Determine the [x, y] coordinate at the center of the cell enclosing the given text.  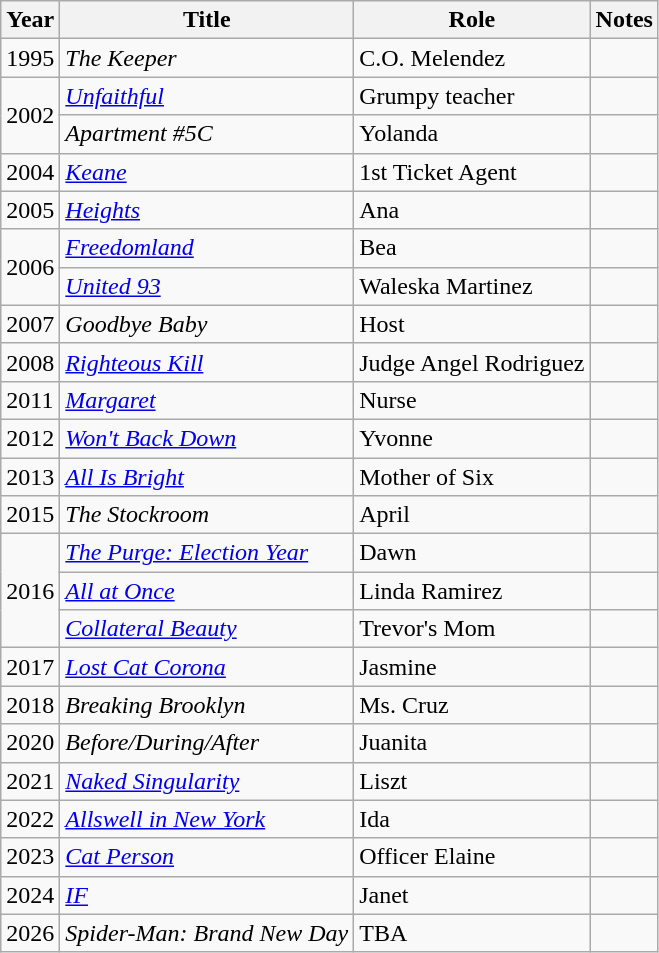
Nurse [472, 400]
Righteous Kill [207, 362]
All Is Bright [207, 477]
Trevor's Mom [472, 629]
Juanita [472, 743]
Yvonne [472, 438]
Yolanda [472, 134]
2021 [30, 781]
2024 [30, 895]
Officer Elaine [472, 857]
Apartment #5C [207, 134]
Spider-Man: Brand New Day [207, 933]
2023 [30, 857]
Before/During/After [207, 743]
TBA [472, 933]
Year [30, 20]
Cat Person [207, 857]
2008 [30, 362]
C.O. Melendez [472, 58]
Collateral Beauty [207, 629]
2011 [30, 400]
1st Ticket Agent [472, 172]
The Stockroom [207, 515]
Goodbye Baby [207, 324]
Waleska Martinez [472, 286]
2016 [30, 591]
Dawn [472, 553]
Judge Angel Rodriguez [472, 362]
2012 [30, 438]
The Purge: Election Year [207, 553]
Lost Cat Corona [207, 667]
2013 [30, 477]
2018 [30, 705]
2004 [30, 172]
All at Once [207, 591]
April [472, 515]
Freedomland [207, 248]
Bea [472, 248]
2002 [30, 115]
Keane [207, 172]
Breaking Brooklyn [207, 705]
Unfaithful [207, 96]
1995 [30, 58]
Margaret [207, 400]
2022 [30, 819]
Naked Singularity [207, 781]
Won't Back Down [207, 438]
Jasmine [472, 667]
Grumpy teacher [472, 96]
United 93 [207, 286]
Host [472, 324]
Allswell in New York [207, 819]
Liszt [472, 781]
Role [472, 20]
Janet [472, 895]
2005 [30, 210]
IF [207, 895]
Ida [472, 819]
Linda Ramirez [472, 591]
Ana [472, 210]
2015 [30, 515]
2017 [30, 667]
Ms. Cruz [472, 705]
2006 [30, 267]
Notes [624, 20]
2026 [30, 933]
Mother of Six [472, 477]
2020 [30, 743]
Title [207, 20]
The Keeper [207, 58]
Heights [207, 210]
2007 [30, 324]
